Search for the cell housing the specified text and yield its [x, y] center coordinate. 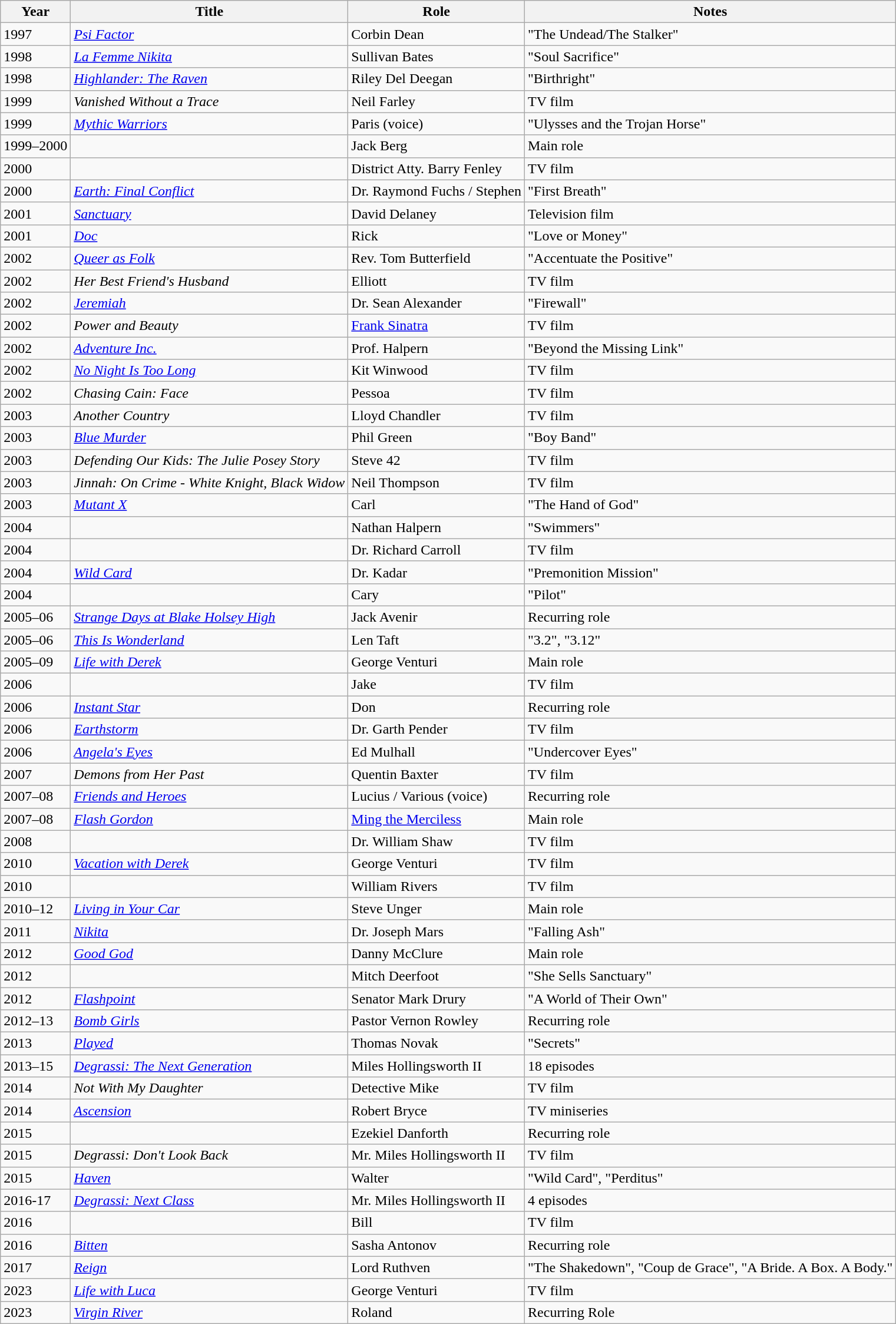
"She Sells Sanctuary" [710, 976]
Queer as Folk [210, 258]
Recurring Role [710, 1312]
Roland [437, 1312]
TV miniseries [710, 1111]
Defending Our Kids: The Julie Posey Story [210, 460]
"Firewall" [710, 303]
Strange Days at Blake Holsey High [210, 617]
2013 [35, 1044]
"Soul Sacrifice" [710, 57]
Demons from Her Past [210, 774]
Psi Factor [210, 34]
Danny McClure [437, 953]
"Premonition Mission" [710, 572]
Sullivan Bates [437, 57]
"Love or Money" [710, 236]
Mythic Warriors [210, 124]
Carl [437, 505]
Doc [210, 236]
Nikita [210, 931]
Her Best Friend's Husband [210, 281]
Dr. Garth Pender [437, 729]
4 episodes [710, 1200]
Thomas Novak [437, 1044]
District Atty. Barry Fenley [437, 169]
"Undercover Eyes" [710, 752]
2017 [35, 1267]
Phil Green [437, 438]
Role [437, 12]
Dr. Sean Alexander [437, 303]
Cary [437, 595]
Rev. Tom Butterfield [437, 258]
Blue Murder [210, 438]
"Secrets" [710, 1044]
2016-17 [35, 1200]
Jack Berg [437, 146]
Nathan Halpern [437, 527]
Sasha Antonov [437, 1245]
Chasing Cain: Face [210, 393]
Paris (voice) [437, 124]
Neil Farley [437, 101]
"Birthright" [710, 79]
Adventure Inc. [210, 348]
Bomb Girls [210, 1021]
Dr. Kadar [437, 572]
Miles Hollingsworth II [437, 1066]
2010–12 [35, 909]
Not With My Daughter [210, 1088]
Walter [437, 1178]
Len Taft [437, 639]
"Pilot" [710, 595]
Neil Thompson [437, 483]
Vanished Without a Trace [210, 101]
Haven [210, 1178]
Don [437, 707]
Vacation with Derek [210, 864]
Lord Ruthven [437, 1267]
Sanctuary [210, 213]
Kit Winwood [437, 371]
Dr. Joseph Mars [437, 931]
Earthstorm [210, 729]
Pessoa [437, 393]
Good God [210, 953]
Robert Bryce [437, 1111]
Instant Star [210, 707]
Dr. William Shaw [437, 841]
"Accentuate the Positive" [710, 258]
Degrassi: Next Class [210, 1200]
Riley Del Deegan [437, 79]
Virgin River [210, 1312]
Friends and Heroes [210, 797]
"The Shakedown", "Coup de Grace", "A Bride. A Box. A Body." [710, 1267]
Ezekiel Danforth [437, 1133]
"A World of Their Own" [710, 999]
Mitch Deerfoot [437, 976]
Bill [437, 1223]
"Falling Ash" [710, 931]
La Femme Nikita [210, 57]
Quentin Baxter [437, 774]
Prof. Halpern [437, 348]
No Night Is Too Long [210, 371]
2011 [35, 931]
Jeremiah [210, 303]
Life with Derek [210, 662]
"The Hand of God" [710, 505]
Ed Mulhall [437, 752]
Earth: Final Conflict [210, 191]
Steve Unger [437, 909]
Wild Card [210, 572]
Elliott [437, 281]
Lloyd Chandler [437, 415]
Detective Mike [437, 1088]
Another Country [210, 415]
2013–15 [35, 1066]
Ming the Merciless [437, 819]
"3.2", "3.12" [710, 639]
Flash Gordon [210, 819]
William Rivers [437, 886]
Played [210, 1044]
2005–09 [35, 662]
"Swimmers" [710, 527]
Degrassi: The Next Generation [210, 1066]
"Boy Band" [710, 438]
Living in Your Car [210, 909]
Frank Sinatra [437, 326]
Jinnah: On Crime - White Knight, Black Widow [210, 483]
18 episodes [710, 1066]
1997 [35, 34]
Notes [710, 12]
Corbin Dean [437, 34]
Dr. Raymond Fuchs / Stephen [437, 191]
Pastor Vernon Rowley [437, 1021]
Lucius / Various (voice) [437, 797]
1999–2000 [35, 146]
Life with Luca [210, 1290]
Title [210, 12]
Senator Mark Drury [437, 999]
Jack Avenir [437, 617]
Rick [437, 236]
David Delaney [437, 213]
"Ulysses and the Trojan Horse" [710, 124]
Dr. Richard Carroll [437, 550]
Bitten [210, 1245]
Year [35, 12]
"The Undead/The Stalker" [710, 34]
2012–13 [35, 1021]
Angela's Eyes [210, 752]
Television film [710, 213]
2008 [35, 841]
Degrassi: Don't Look Back [210, 1155]
"Beyond the Missing Link" [710, 348]
"First Breath" [710, 191]
2007 [35, 774]
Jake [437, 685]
Flashpoint [210, 999]
Power and Beauty [210, 326]
Steve 42 [437, 460]
Ascension [210, 1111]
Highlander: The Raven [210, 79]
This Is Wonderland [210, 639]
"Wild Card", "Perditus" [710, 1178]
Reign [210, 1267]
Mutant X [210, 505]
